Return the (X, Y) coordinate for the center point of the cell that contains the specified text.  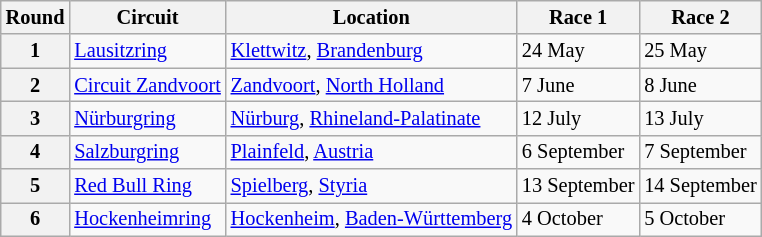
Salzburgring (147, 152)
1 (36, 51)
Circuit (147, 17)
3 (36, 118)
7 June (578, 85)
6 (36, 219)
Hockenheim, Baden-Württemberg (372, 219)
7 September (700, 152)
4 (36, 152)
Race 1 (578, 17)
24 May (578, 51)
Red Bull Ring (147, 186)
6 September (578, 152)
Nürburgring (147, 118)
Hockenheimring (147, 219)
2 (36, 85)
Race 2 (700, 17)
14 September (700, 186)
Nürburg, Rhineland-Palatinate (372, 118)
5 (36, 186)
5 October (700, 219)
Klettwitz, Brandenburg (372, 51)
8 June (700, 85)
4 October (578, 219)
Plainfeld, Austria (372, 152)
Location (372, 17)
Lausitzring (147, 51)
Round (36, 17)
Spielberg, Styria (372, 186)
25 May (700, 51)
13 September (578, 186)
Zandvoort, North Holland (372, 85)
12 July (578, 118)
13 July (700, 118)
Circuit Zandvoort (147, 85)
